Pinpoint the cell where the given text exists, returning its [x, y] midpoint coordinate. 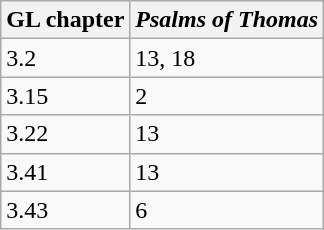
2 [227, 96]
13, 18 [227, 58]
3.15 [66, 96]
GL chapter [66, 20]
3.43 [66, 210]
3.22 [66, 134]
6 [227, 210]
3.41 [66, 172]
Psalms of Thomas [227, 20]
3.2 [66, 58]
